Find where the given text appears and provide that cell's center as [x, y] coordinate. 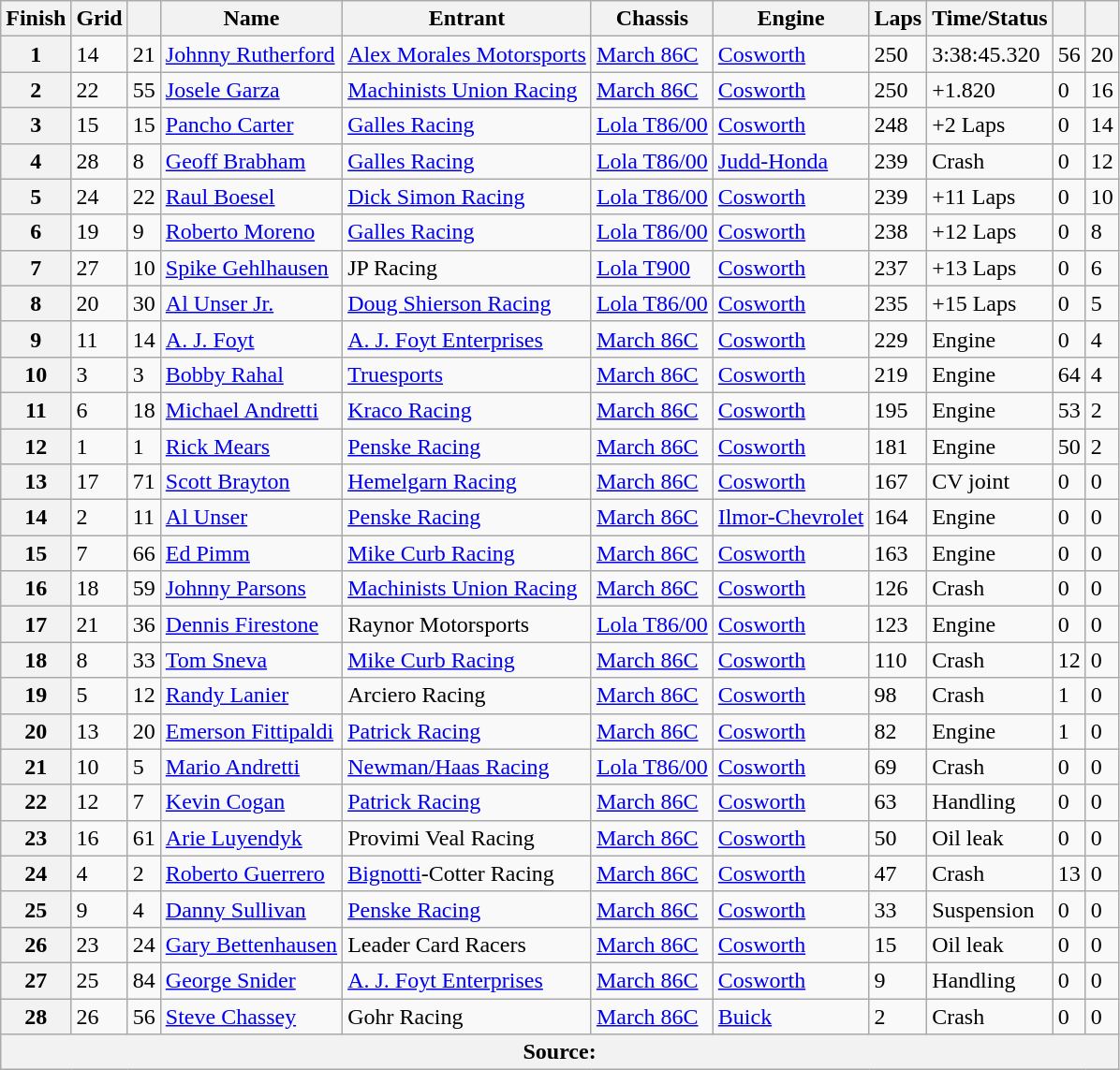
CV joint [991, 482]
167 [898, 482]
+15 Laps [991, 303]
235 [898, 303]
Roberto Moreno [251, 232]
47 [898, 873]
163 [898, 553]
Hemelgarn Racing [467, 482]
59 [144, 589]
181 [898, 447]
238 [898, 232]
3:38:45.320 [991, 54]
123 [898, 624]
110 [898, 660]
Al Unser [251, 518]
64 [1069, 374]
Johnny Rutherford [251, 54]
Bobby Rahal [251, 374]
Raynor Motorsports [467, 624]
63 [898, 802]
Alex Morales Motorsports [467, 54]
237 [898, 268]
Pancho Carter [251, 125]
164 [898, 518]
Name [251, 19]
Laps [898, 19]
George Snider [251, 980]
Doug Shierson Racing [467, 303]
Finish [36, 19]
Arie Luyendyk [251, 838]
84 [144, 980]
Josele Garza [251, 90]
Chassis [652, 19]
126 [898, 589]
Randy Lanier [251, 696]
+1.820 [991, 90]
Mario Andretti [251, 767]
248 [898, 125]
Suspension [991, 909]
+2 Laps [991, 125]
Ilmor-Chevrolet [790, 518]
Emerson Fittipaldi [251, 731]
Entrant [467, 19]
+13 Laps [991, 268]
Source: [560, 1052]
98 [898, 696]
Roberto Guerrero [251, 873]
Tom Sneva [251, 660]
Raul Boesel [251, 197]
219 [898, 374]
71 [144, 482]
Kraco Racing [467, 410]
A. J. Foyt [251, 339]
Al Unser Jr. [251, 303]
Dick Simon Racing [467, 197]
Time/Status [991, 19]
+11 Laps [991, 197]
Kevin Cogan [251, 802]
JP Racing [467, 268]
Truesports [467, 374]
Dennis Firestone [251, 624]
55 [144, 90]
Leader Card Racers [467, 945]
Rick Mears [251, 447]
Bignotti-Cotter Racing [467, 873]
195 [898, 410]
Gohr Racing [467, 1016]
Grid [99, 19]
Ed Pimm [251, 553]
53 [1069, 410]
69 [898, 767]
Michael Andretti [251, 410]
Johnny Parsons [251, 589]
Buick [790, 1016]
61 [144, 838]
Arciero Racing [467, 696]
66 [144, 553]
Danny Sullivan [251, 909]
30 [144, 303]
Gary Bettenhausen [251, 945]
82 [898, 731]
229 [898, 339]
Steve Chassey [251, 1016]
+12 Laps [991, 232]
Geoff Brabham [251, 161]
36 [144, 624]
Lola T900 [652, 268]
Provimi Veal Racing [467, 838]
Judd-Honda [790, 161]
Scott Brayton [251, 482]
Spike Gehlhausen [251, 268]
Newman/Haas Racing [467, 767]
